Detect which cell encompasses the target text, then output its (X, Y) center coordinate. 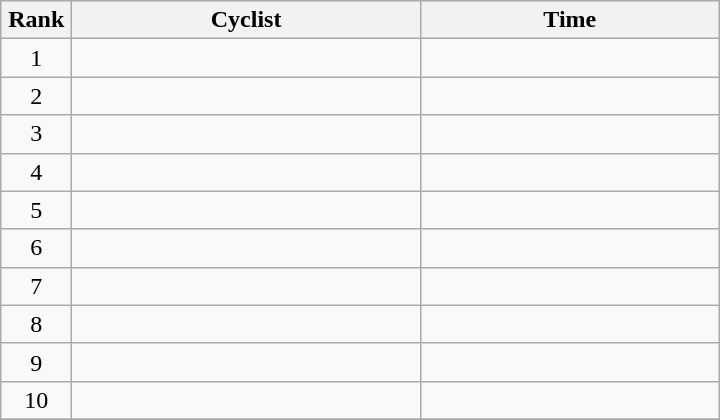
4 (36, 172)
Rank (36, 20)
8 (36, 324)
1 (36, 58)
9 (36, 362)
5 (36, 210)
10 (36, 400)
6 (36, 248)
2 (36, 96)
3 (36, 134)
7 (36, 286)
Time (570, 20)
Cyclist (246, 20)
